Detect which cell encompasses the target text, then output its (X, Y) center coordinate. 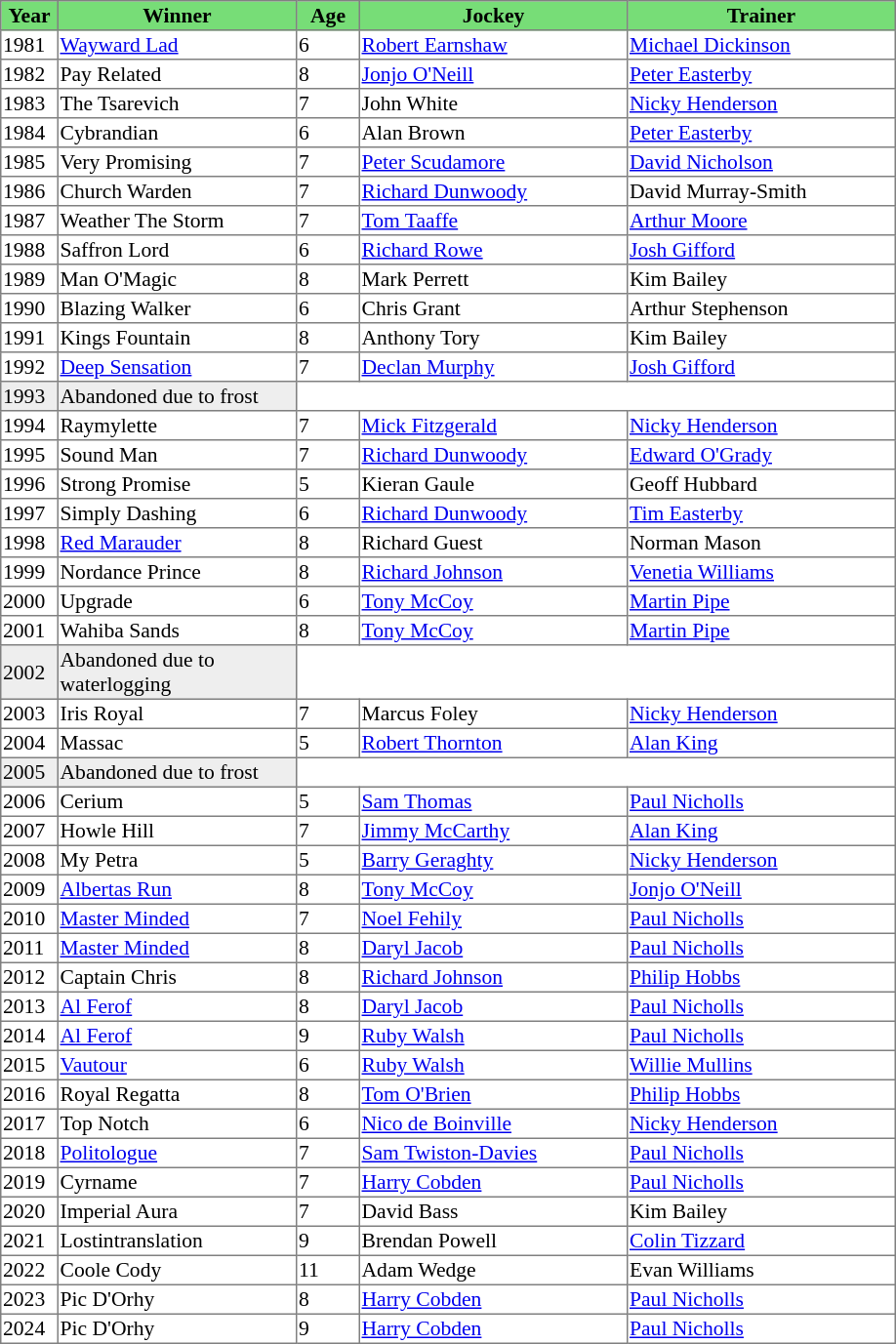
Sound Man (177, 455)
2001 (29, 631)
Robert Thornton (493, 743)
Tim Easterby (761, 513)
2006 (29, 801)
Anthony Tory (493, 338)
David Bass (493, 1211)
My Petra (177, 860)
2004 (29, 743)
Sam Thomas (493, 801)
Very Promising (177, 162)
2015 (29, 1065)
Simply Dashing (177, 513)
Deep Sensation (177, 367)
Winner (177, 16)
1988 (29, 250)
Strong Promise (177, 484)
2000 (29, 601)
1990 (29, 308)
2007 (29, 831)
2017 (29, 1123)
2016 (29, 1094)
Kings Fountain (177, 338)
Church Warden (177, 191)
1992 (29, 367)
Chris Grant (493, 308)
1985 (29, 162)
Colin Tizzard (761, 1241)
Captain Chris (177, 977)
Tom O'Brien (493, 1094)
Norman Mason (761, 543)
Raymylette (177, 426)
Weather The Storm (177, 221)
1987 (29, 221)
Edward O'Grady (761, 455)
1984 (29, 133)
Cybrandian (177, 133)
Lostintranslation (177, 1241)
Jimmy McCarthy (493, 831)
Venetia Williams (761, 572)
Barry Geraghty (493, 860)
John White (493, 103)
2013 (29, 1006)
1999 (29, 572)
2012 (29, 977)
2005 (29, 772)
Declan Murphy (493, 367)
2018 (29, 1153)
Albertas Run (177, 889)
Saffron Lord (177, 250)
Richard Guest (493, 543)
Tom Taaffe (493, 221)
Wahiba Sands (177, 631)
1989 (29, 279)
11 (328, 1270)
Mick Fitzgerald (493, 426)
Upgrade (177, 601)
2010 (29, 918)
2023 (29, 1299)
1995 (29, 455)
Coole Cody (177, 1270)
2024 (29, 1328)
2019 (29, 1182)
Red Marauder (177, 543)
Arthur Stephenson (761, 308)
Cerium (177, 801)
Vautour (177, 1065)
David Nicholson (761, 162)
2009 (29, 889)
Iris Royal (177, 713)
1991 (29, 338)
Royal Regatta (177, 1094)
1981 (29, 45)
2020 (29, 1211)
Top Notch (177, 1123)
Abandoned due to waterlogging (177, 672)
Blazing Walker (177, 308)
2008 (29, 860)
Cyrname (177, 1182)
Peter Scudamore (493, 162)
Year (29, 16)
Massac (177, 743)
Sam Twiston-Davies (493, 1153)
2011 (29, 948)
Willie Mullins (761, 1065)
1998 (29, 543)
1996 (29, 484)
Michael Dickinson (761, 45)
Geoff Hubbard (761, 484)
Kieran Gaule (493, 484)
1993 (29, 396)
Adam Wedge (493, 1270)
Trainer (761, 16)
2002 (29, 672)
1997 (29, 513)
Politologue (177, 1153)
Age (328, 16)
Howle Hill (177, 831)
1994 (29, 426)
Nordance Prince (177, 572)
2022 (29, 1270)
2014 (29, 1036)
Arthur Moore (761, 221)
The Tsarevich (177, 103)
Wayward Lad (177, 45)
Robert Earnshaw (493, 45)
Imperial Aura (177, 1211)
Mark Perrett (493, 279)
1983 (29, 103)
Marcus Foley (493, 713)
Brendan Powell (493, 1241)
2003 (29, 713)
Noel Fehily (493, 918)
Nico de Boinville (493, 1123)
David Murray-Smith (761, 191)
Evan Williams (761, 1270)
1986 (29, 191)
Alan Brown (493, 133)
Richard Rowe (493, 250)
1982 (29, 74)
Pay Related (177, 74)
2021 (29, 1241)
Man O'Magic (177, 279)
Jockey (493, 16)
